Extract the (x, y) coordinate from the center of the cell holding the provided text.  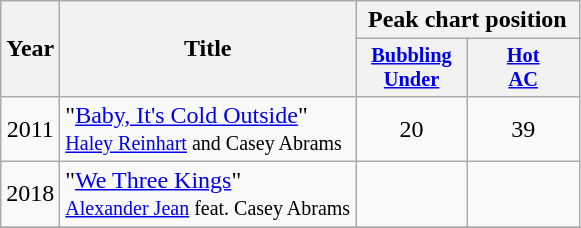
2018 (30, 194)
2011 (30, 128)
"Baby, It's Cold Outside"Haley Reinhart and Casey Abrams (208, 128)
39 (523, 128)
Title (208, 49)
"We Three Kings"Alexander Jean feat. Casey Abrams (208, 194)
Year (30, 49)
Bubbling Under (412, 68)
Hot AC (523, 68)
20 (412, 128)
Peak chart position (468, 20)
